Detect which cell encompasses the target text, then output its (X, Y) center coordinate. 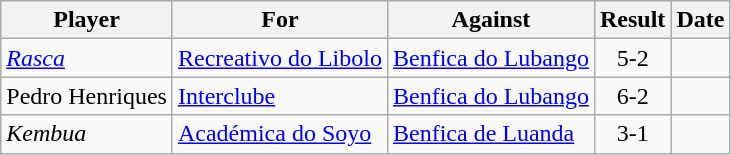
Rasca (87, 58)
3-1 (632, 134)
Player (87, 20)
6-2 (632, 96)
For (280, 20)
Result (632, 20)
Pedro Henriques (87, 96)
5-2 (632, 58)
Académica do Soyo (280, 134)
Benfica de Luanda (490, 134)
Recreativo do Libolo (280, 58)
Against (490, 20)
Kembua (87, 134)
Interclube (280, 96)
Date (700, 20)
